Find where the given text appears and provide that cell's center as [X, Y] coordinate. 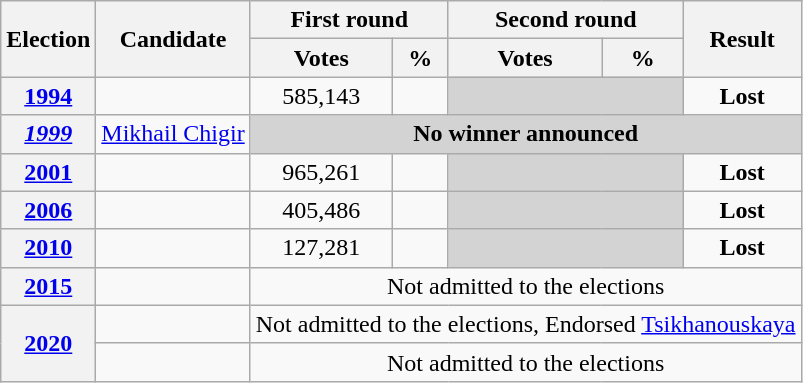
585,143 [321, 96]
2015 [48, 286]
1999 [48, 134]
1994 [48, 96]
First round [349, 20]
2020 [48, 343]
2006 [48, 210]
965,261 [321, 172]
Election [48, 39]
127,281 [321, 248]
Mikhail Chigir [173, 134]
2001 [48, 172]
405,486 [321, 210]
Second round [566, 20]
Candidate [173, 39]
Result [742, 39]
Not admitted to the elections, Endorsed Tsikhanouskaya [526, 324]
No winner announced [526, 134]
2010 [48, 248]
